Find where the given text appears and provide that cell's center as [X, Y] coordinate. 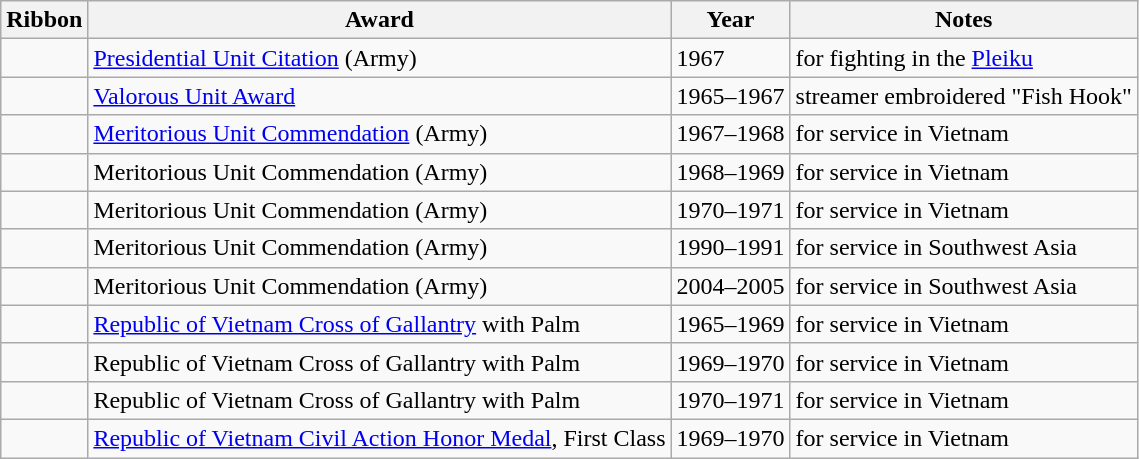
Republic of Vietnam Civil Action Honor Medal, First Class [380, 438]
1968–1969 [730, 172]
Presidential Unit Citation (Army) [380, 58]
1967 [730, 58]
Valorous Unit Award [380, 96]
1965–1967 [730, 96]
Year [730, 20]
2004–2005 [730, 286]
for fighting in the Pleiku [964, 58]
1965–1969 [730, 324]
Notes [964, 20]
Award [380, 20]
streamer embroidered "Fish Hook" [964, 96]
1967–1968 [730, 134]
Ribbon [44, 20]
1990–1991 [730, 248]
